Determine the [X, Y] coordinate at the center of the cell enclosing the given text.  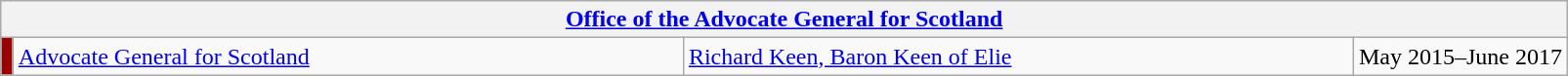
Richard Keen, Baron Keen of Elie [1018, 57]
Office of the Advocate General for Scotland [784, 19]
Advocate General for Scotland [348, 57]
May 2015–June 2017 [1460, 57]
